Output the (x, y) coordinate of the center of the cell containing the given text.  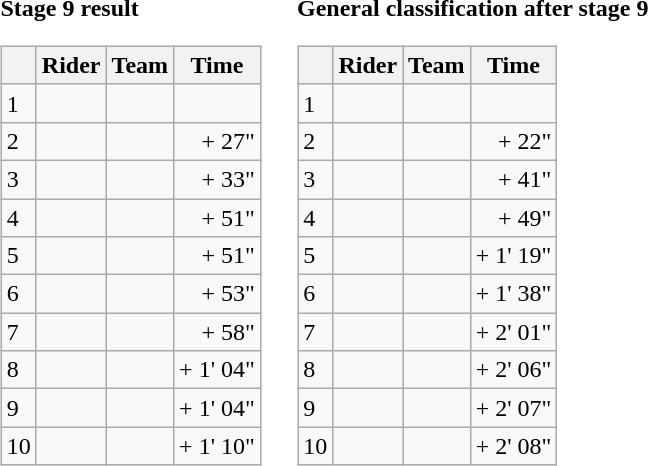
+ 1' 10" (218, 446)
+ 33" (218, 179)
+ 2' 07" (514, 408)
+ 41" (514, 179)
+ 2' 06" (514, 370)
+ 49" (514, 217)
+ 1' 19" (514, 256)
+ 2' 01" (514, 332)
+ 2' 08" (514, 446)
+ 27" (218, 141)
+ 1' 38" (514, 294)
+ 22" (514, 141)
+ 58" (218, 332)
+ 53" (218, 294)
